Locate the cell with the specified text and output its [x, y] center coordinate. 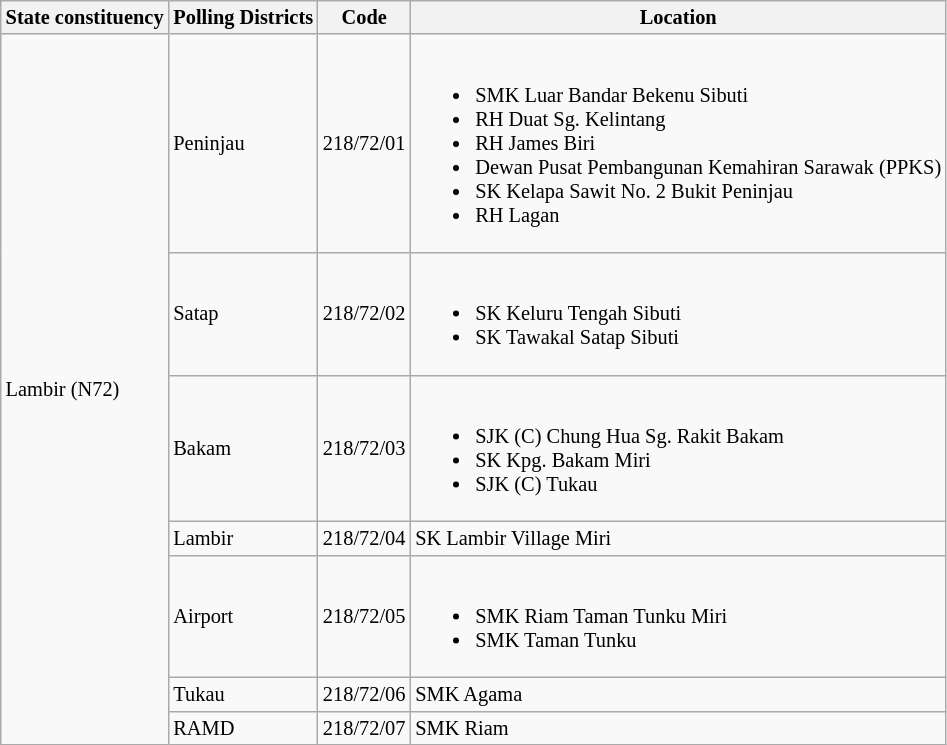
218/72/03 [364, 448]
218/72/02 [364, 313]
Code [364, 17]
218/72/06 [364, 694]
State constituency [85, 17]
SK Keluru Tengah SibutiSK Tawakal Satap Sibuti [678, 313]
Lambir (N72) [85, 390]
SMK Agama [678, 694]
SMK Riam [678, 728]
Bakam [243, 448]
SMK Riam Taman Tunku MiriSMK Taman Tunku [678, 616]
Polling Districts [243, 17]
218/72/04 [364, 538]
218/72/07 [364, 728]
SJK (C) Chung Hua Sg. Rakit BakamSK Kpg. Bakam MiriSJK (C) Tukau [678, 448]
SK Lambir Village Miri [678, 538]
Peninjau [243, 143]
218/72/05 [364, 616]
218/72/01 [364, 143]
Location [678, 17]
Satap [243, 313]
RAMD [243, 728]
Airport [243, 616]
Lambir [243, 538]
Tukau [243, 694]
